Pinpoint the cell where the given text exists, returning its [X, Y] midpoint coordinate. 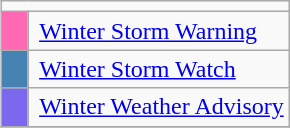
Winter Weather Advisory [158, 107]
Winter Storm Warning [158, 31]
Winter Storm Watch [158, 69]
